Scan for the cell matching the given text and deliver its [x, y] coordinate at center. 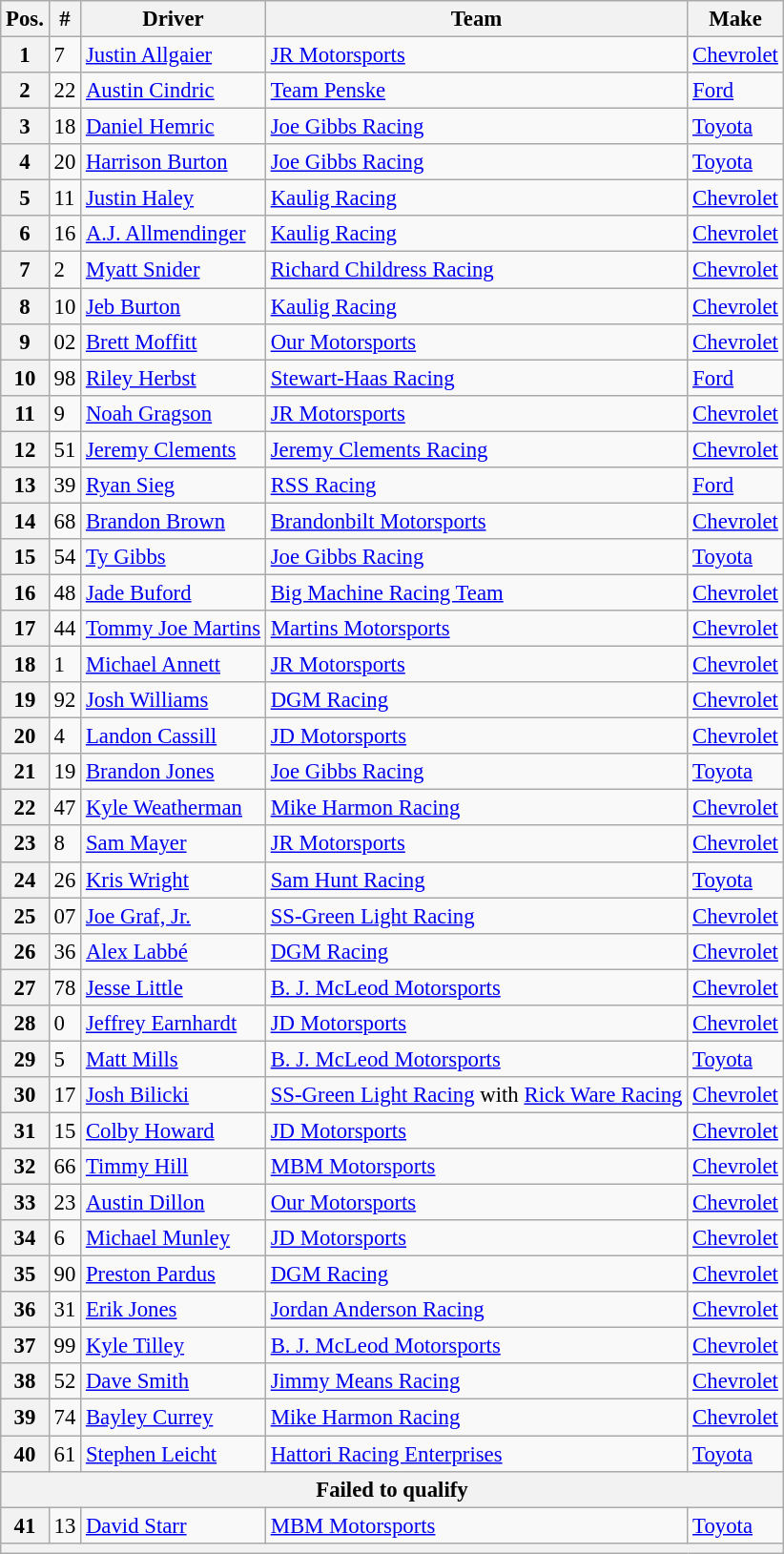
90 [65, 1274]
Myatt Snider [174, 270]
38 [25, 1382]
Kyle Weatherman [174, 808]
Josh Williams [174, 700]
Jeremy Clements [174, 449]
28 [25, 1024]
Big Machine Racing Team [476, 592]
Stewart-Haas Racing [476, 378]
Michael Annett [174, 665]
Pos. [25, 19]
Landon Cassill [174, 736]
37 [25, 1346]
27 [25, 987]
Kyle Tilley [174, 1346]
Brandon Brown [174, 521]
Driver [174, 19]
Sam Hunt Racing [476, 880]
Richard Childress Racing [476, 270]
Stephen Leicht [174, 1454]
52 [65, 1382]
Austin Dillon [174, 1203]
54 [65, 557]
Timmy Hill [174, 1167]
Justin Allgaier [174, 55]
Failed to qualify [392, 1489]
SS-Green Light Racing with Rick Ware Racing [476, 1095]
61 [65, 1454]
92 [65, 700]
Austin Cindric [174, 91]
25 [25, 916]
RSS Racing [476, 486]
29 [25, 1059]
33 [25, 1203]
Tommy Joe Martins [174, 629]
Dave Smith [174, 1382]
35 [25, 1274]
66 [65, 1167]
47 [65, 808]
Brandonbilt Motorsports [476, 521]
Daniel Hemric [174, 127]
Make [735, 19]
Riley Herbst [174, 378]
Team [476, 19]
3 [25, 127]
Brett Moffitt [174, 342]
Jimmy Means Racing [476, 1382]
Brandon Jones [174, 772]
48 [65, 592]
Hattori Racing Enterprises [476, 1454]
32 [25, 1167]
Jade Buford [174, 592]
44 [65, 629]
Martins Motorsports [476, 629]
A.J. Allmendinger [174, 234]
Team Penske [476, 91]
30 [25, 1095]
Harrison Burton [174, 162]
07 [65, 916]
Kris Wright [174, 880]
99 [65, 1346]
SS-Green Light Racing [476, 916]
Bayley Currey [174, 1418]
Jordan Anderson Racing [476, 1310]
34 [25, 1238]
Joe Graf, Jr. [174, 916]
Michael Munley [174, 1238]
0 [65, 1024]
14 [25, 521]
Jeb Burton [174, 306]
40 [25, 1454]
Jeffrey Earnhardt [174, 1024]
74 [65, 1418]
98 [65, 378]
Josh Bilicki [174, 1095]
Ty Gibbs [174, 557]
78 [65, 987]
# [65, 19]
Ryan Sieg [174, 486]
Justin Haley [174, 198]
Matt Mills [174, 1059]
Jeremy Clements Racing [476, 449]
Alex Labbé [174, 951]
12 [25, 449]
68 [65, 521]
Preston Pardus [174, 1274]
41 [25, 1525]
21 [25, 772]
24 [25, 880]
51 [65, 449]
David Starr [174, 1525]
02 [65, 342]
Colby Howard [174, 1130]
Erik Jones [174, 1310]
Noah Gragson [174, 413]
Sam Mayer [174, 844]
Jesse Little [174, 987]
